Capture the cell that displays the provided text and extract its (x, y) central coordinate. 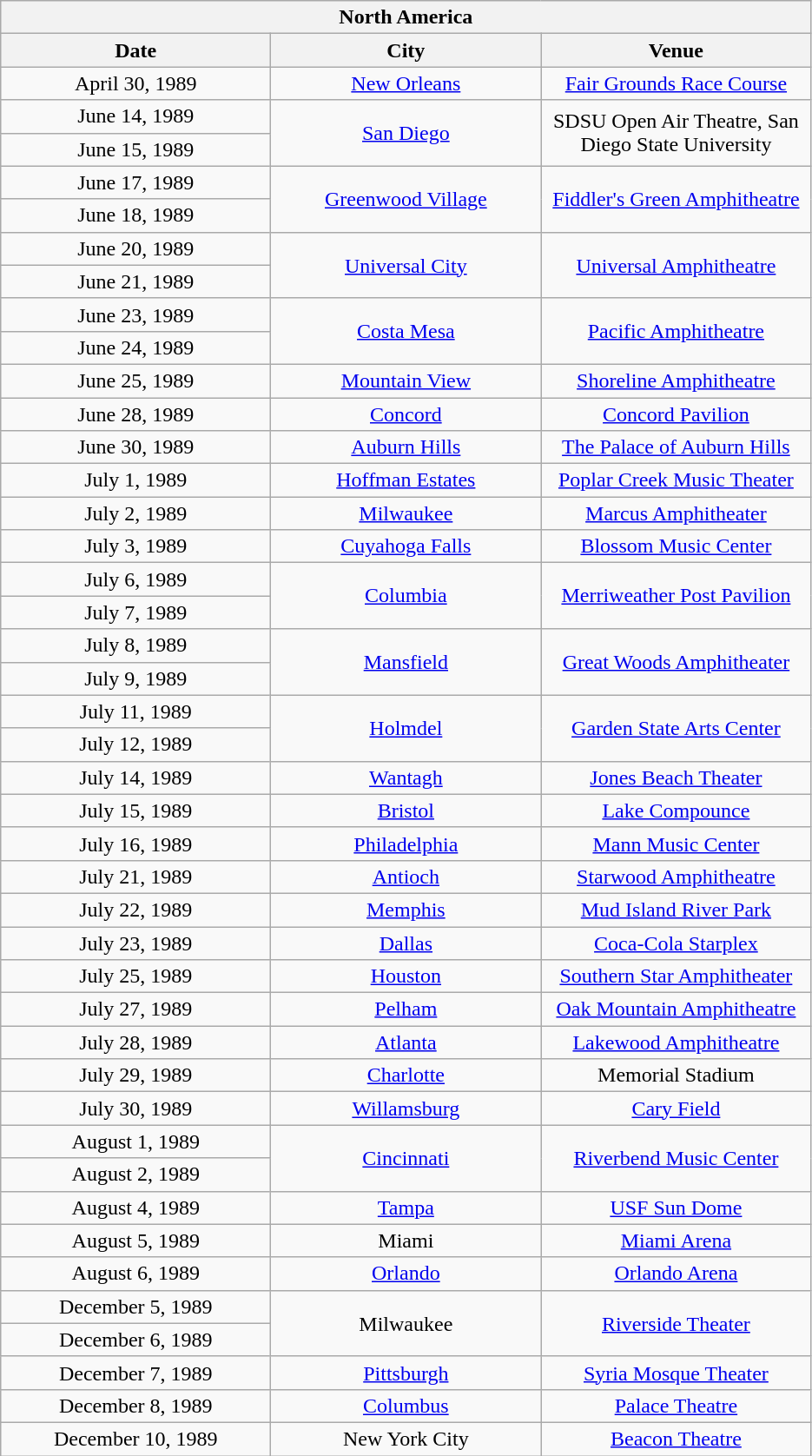
August 6, 1989 (135, 1274)
Costa Mesa (406, 331)
Universal Amphitheatre (676, 265)
Philadelphia (406, 844)
Fiddler's Green Amphitheatre (676, 199)
Pittsburgh (406, 1373)
June 21, 1989 (135, 281)
June 15, 1989 (135, 149)
The Palace of Auburn Hills (676, 447)
Riverside Theater (676, 1323)
Beacon Theatre (676, 1439)
July 25, 1989 (135, 976)
August 1, 1989 (135, 1142)
Houston (406, 976)
July 12, 1989 (135, 745)
Cary Field (676, 1109)
Mud Island River Park (676, 910)
July 9, 1989 (135, 678)
August 2, 1989 (135, 1175)
July 1, 1989 (135, 480)
Shoreline Amphitheatre (676, 381)
Cuyahoga Falls (406, 546)
Merriweather Post Pavilion (676, 596)
City (406, 50)
Memorial Stadium (676, 1075)
December 8, 1989 (135, 1406)
Riverbend Music Center (676, 1158)
June 30, 1989 (135, 447)
Southern Star Amphitheater (676, 976)
Syria Mosque Theater (676, 1373)
SDSU Open Air Theatre, San Diego State University (676, 133)
June 20, 1989 (135, 248)
June 23, 1989 (135, 314)
Antioch (406, 877)
July 3, 1989 (135, 546)
July 23, 1989 (135, 943)
Tampa (406, 1208)
Memphis (406, 910)
Orlando (406, 1274)
July 15, 1989 (135, 811)
Concord (406, 414)
July 7, 1989 (135, 612)
July 6, 1989 (135, 579)
Bristol (406, 811)
Concord Pavilion (676, 414)
Auburn Hills (406, 447)
Mann Music Center (676, 844)
Marcus Amphitheater (676, 513)
August 4, 1989 (135, 1208)
North America (406, 17)
July 21, 1989 (135, 877)
December 7, 1989 (135, 1373)
Columbus (406, 1406)
July 2, 1989 (135, 513)
New Orleans (406, 83)
August 5, 1989 (135, 1241)
Miami (406, 1241)
April 30, 1989 (135, 83)
June 28, 1989 (135, 414)
July 28, 1989 (135, 1042)
Oak Mountain Amphitheatre (676, 1009)
Jones Beach Theater (676, 778)
June 17, 1989 (135, 182)
Greenwood Village (406, 199)
Lakewood Amphitheatre (676, 1042)
New York City (406, 1439)
December 10, 1989 (135, 1439)
Pelham (406, 1009)
USF Sun Dome (676, 1208)
July 27, 1989 (135, 1009)
Willamsburg (406, 1109)
Mansfield (406, 662)
July 8, 1989 (135, 645)
Fair Grounds Race Course (676, 83)
December 5, 1989 (135, 1307)
Dallas (406, 943)
Wantagh (406, 778)
Charlotte (406, 1075)
Universal City (406, 265)
Columbia (406, 596)
Hoffman Estates (406, 480)
Poplar Creek Music Theater (676, 480)
Starwood Amphitheatre (676, 877)
Blossom Music Center (676, 546)
July 30, 1989 (135, 1109)
Date (135, 50)
July 16, 1989 (135, 844)
July 14, 1989 (135, 778)
July 11, 1989 (135, 711)
Mountain View (406, 381)
July 22, 1989 (135, 910)
Miami Arena (676, 1241)
Garden State Arts Center (676, 728)
December 6, 1989 (135, 1340)
Pacific Amphitheatre (676, 331)
July 29, 1989 (135, 1075)
Cincinnati (406, 1158)
June 18, 1989 (135, 215)
June 25, 1989 (135, 381)
Great Woods Amphitheater (676, 662)
June 14, 1989 (135, 116)
Lake Compounce (676, 811)
Venue (676, 50)
San Diego (406, 133)
June 24, 1989 (135, 347)
Atlanta (406, 1042)
Holmdel (406, 728)
Coca-Cola Starplex (676, 943)
Palace Theatre (676, 1406)
Orlando Arena (676, 1274)
